Identify which cell holds the provided text, then report its (X, Y) central coordinate. 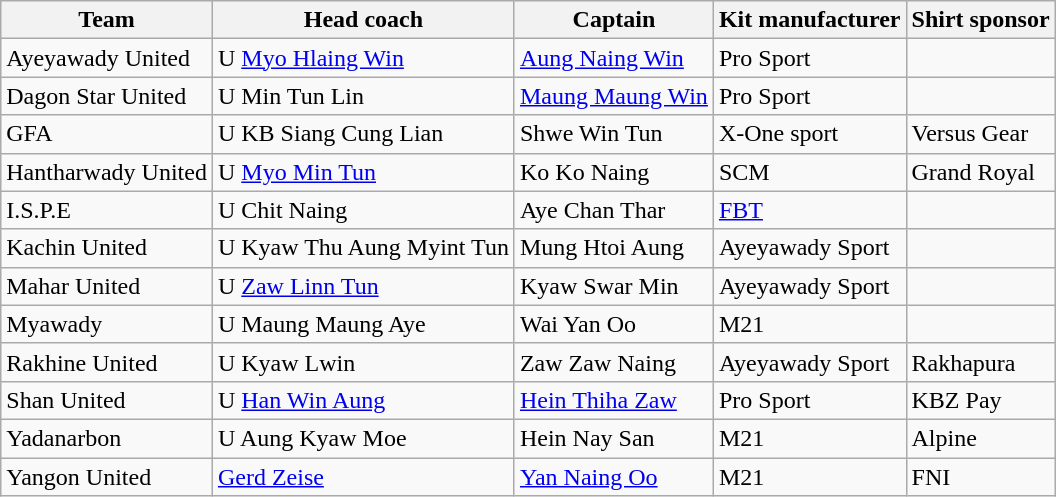
Grand Royal (980, 172)
Shan United (107, 400)
Mung Htoi Aung (614, 248)
U Min Tun Lin (363, 96)
KBZ Pay (980, 400)
Shirt sponsor (980, 20)
Mahar United (107, 286)
Captain (614, 20)
Zaw Zaw Naing (614, 362)
Yangon United (107, 477)
Dagon Star United (107, 96)
Myawady (107, 324)
Aung Naing Win (614, 58)
Versus Gear (980, 134)
Hantharwady United (107, 172)
U Aung Kyaw Moe (363, 438)
U Kyaw Lwin (363, 362)
Yan Naing Oo (614, 477)
Rakhine United (107, 362)
U Han Win Aung (363, 400)
Alpine (980, 438)
U KB Siang Cung Lian (363, 134)
Ayeyawady United (107, 58)
FNI (980, 477)
SCM (810, 172)
U Myo Hlaing Win (363, 58)
U Zaw Linn Tun (363, 286)
Kyaw Swar Min (614, 286)
X-One sport (810, 134)
Shwe Win Tun (614, 134)
Head coach (363, 20)
Rakhapura (980, 362)
U Chit Naing (363, 210)
Maung Maung Win (614, 96)
U Kyaw Thu Aung Myint Tun (363, 248)
U Maung Maung Aye (363, 324)
I.S.P.E (107, 210)
Wai Yan Oo (614, 324)
Kit manufacturer (810, 20)
Gerd Zeise (363, 477)
Aye Chan Thar (614, 210)
FBT (810, 210)
Ko Ko Naing (614, 172)
Team (107, 20)
U Myo Min Tun (363, 172)
Kachin United (107, 248)
Hein Nay San (614, 438)
Hein Thiha Zaw (614, 400)
Yadanarbon (107, 438)
GFA (107, 134)
